Find where the given text appears and provide that cell's center as [X, Y] coordinate. 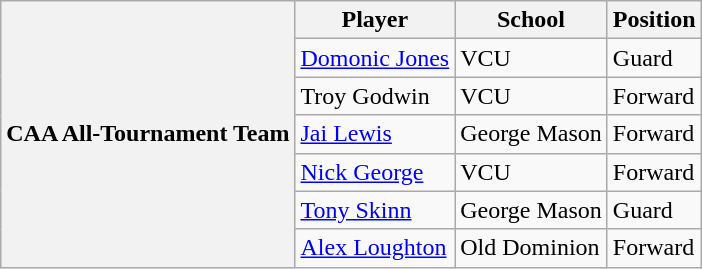
Tony Skinn [375, 210]
School [532, 20]
Troy Godwin [375, 96]
Player [375, 20]
Domonic Jones [375, 58]
Nick George [375, 172]
Jai Lewis [375, 134]
Old Dominion [532, 248]
Position [654, 20]
Alex Loughton [375, 248]
CAA All-Tournament Team [148, 134]
